Search for the cell housing the specified text and yield its [x, y] center coordinate. 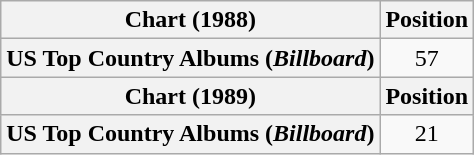
21 [427, 134]
57 [427, 58]
Chart (1988) [190, 20]
Chart (1989) [190, 96]
